Search for the cell housing the specified text and yield its (x, y) center coordinate. 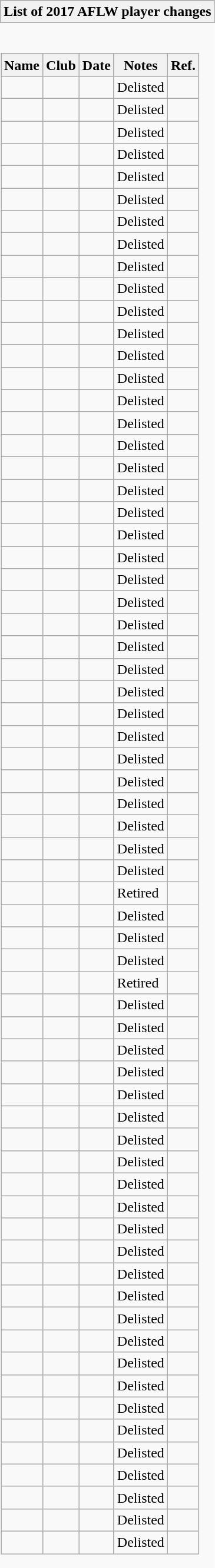
List of 2017 AFLW player changes (107, 12)
Club (61, 65)
Notes (140, 65)
Ref. (183, 65)
Name (22, 65)
Date (97, 65)
